Return the (X, Y) coordinate for the center point of the cell that contains the specified text.  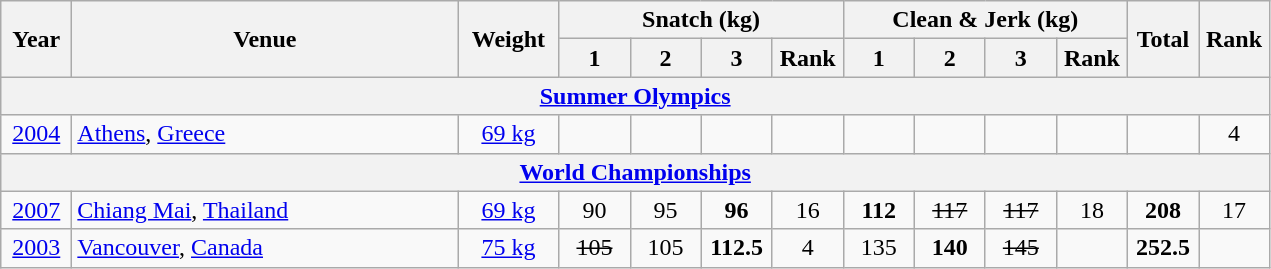
Athens, Greece (265, 134)
208 (1162, 210)
Summer Olympics (636, 96)
Year (36, 39)
Venue (265, 39)
17 (1234, 210)
112 (878, 210)
140 (950, 248)
90 (594, 210)
252.5 (1162, 248)
75 kg (508, 248)
World Championships (636, 172)
145 (1020, 248)
Weight (508, 39)
Chiang Mai, Thailand (265, 210)
96 (736, 210)
2003 (36, 248)
Vancouver, Canada (265, 248)
2007 (36, 210)
16 (808, 210)
2004 (36, 134)
Clean & Jerk (kg) (985, 20)
95 (666, 210)
Total (1162, 39)
Snatch (kg) (701, 20)
135 (878, 248)
112.5 (736, 248)
18 (1092, 210)
